Scan for the cell matching the given text and deliver its (X, Y) coordinate at center. 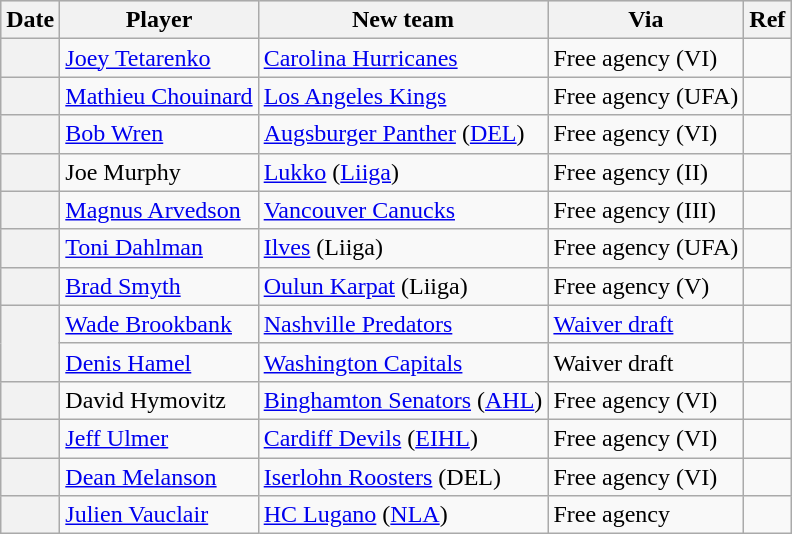
Free agency (III) (646, 210)
Player (159, 20)
Binghamton Senators (AHL) (403, 400)
Ilves (Liiga) (403, 248)
Los Angeles Kings (403, 96)
Free agency (II) (646, 172)
Joe Murphy (159, 172)
HC Lugano (NLA) (403, 515)
Free agency (V) (646, 286)
Vancouver Canucks (403, 210)
Augsburger Panther (DEL) (403, 134)
Jeff Ulmer (159, 438)
Magnus Arvedson (159, 210)
Date (30, 20)
Washington Capitals (403, 362)
Free agency (646, 515)
Bob Wren (159, 134)
Mathieu Chouinard (159, 96)
Wade Brookbank (159, 324)
Iserlohn Roosters (DEL) (403, 477)
Cardiff Devils (EIHL) (403, 438)
Joey Tetarenko (159, 58)
Lukko (Liiga) (403, 172)
Toni Dahlman (159, 248)
Dean Melanson (159, 477)
Ref (768, 20)
David Hymovitz (159, 400)
Brad Smyth (159, 286)
Oulun Karpat (Liiga) (403, 286)
Denis Hamel (159, 362)
Carolina Hurricanes (403, 58)
Via (646, 20)
Julien Vauclair (159, 515)
New team (403, 20)
Nashville Predators (403, 324)
